Identify which cell holds the provided text, then report its (x, y) central coordinate. 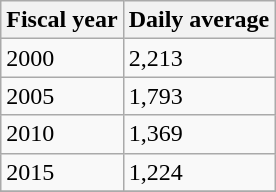
2005 (62, 96)
1,369 (199, 134)
2015 (62, 172)
Fiscal year (62, 20)
1,793 (199, 96)
Daily average (199, 20)
2,213 (199, 58)
2010 (62, 134)
2000 (62, 58)
1,224 (199, 172)
